Find where the given text appears and provide that cell's center as [X, Y] coordinate. 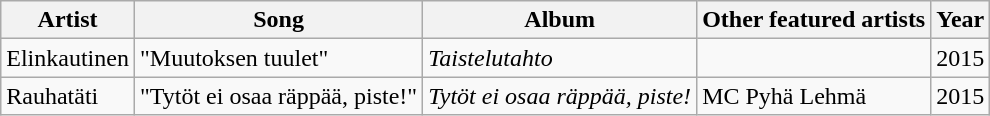
Tytöt ei osaa räppää, piste! [560, 96]
"Muutoksen tuulet" [278, 58]
Elinkautinen [68, 58]
"Tytöt ei osaa räppää, piste!" [278, 96]
Other featured artists [814, 20]
Rauhatäti [68, 96]
Album [560, 20]
Song [278, 20]
MC Pyhä Lehmä [814, 96]
Year [960, 20]
Taistelutahto [560, 58]
Artist [68, 20]
